From the cell containing the given text, extract its center point as [X, Y] coordinate. 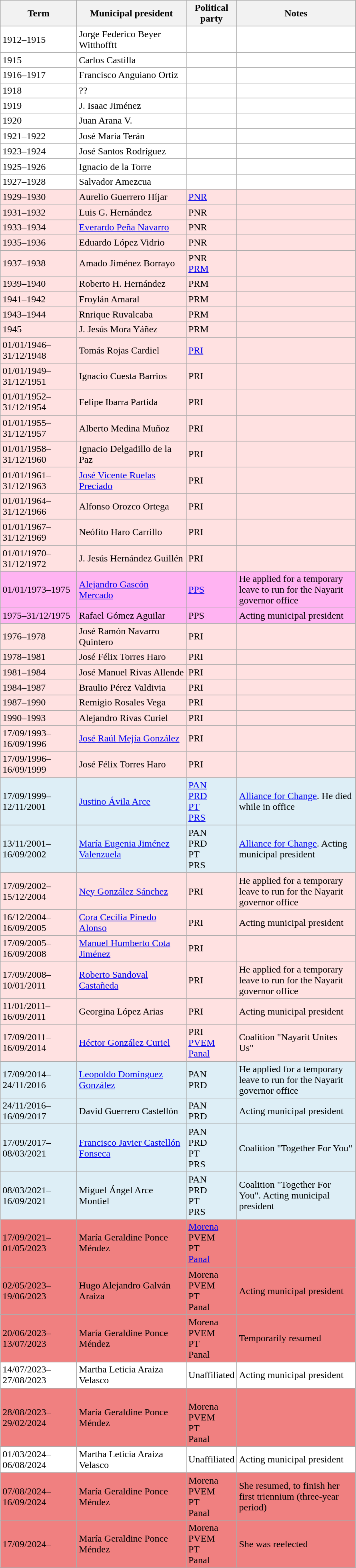
Carlos Castilla [132, 60]
01/01/1952–31/12/1954 [38, 402]
Everardo Peña Navarro [132, 228]
Tomás Rojas Cardiel [132, 350]
Ignacio Cuesta Barrios [132, 376]
José Manuel Rivas Allende [132, 672]
J. Jesús Mora Yáñez [132, 330]
17/09/2011–16/09/2014 [38, 1043]
1981–1984 [38, 672]
1923–1924 [38, 151]
Ignacio de la Torre [132, 166]
Manuel Humberto Cota Jiménez [132, 949]
28/08/2023–29/02/2024 [38, 1417]
07/08/2024–16/09/2024 [38, 1496]
17/09/1993–16/09/1996 [38, 738]
1933–1934 [38, 228]
01/01/1967–31/12/1969 [38, 532]
Braulio Pérez Valdivia [132, 687]
02/05/2023–19/06/2023 [38, 1291]
13/11/2001–16/09/2002 [38, 849]
1945 [38, 330]
1918 [38, 90]
María Eugenia Jiménez Valenzuela [132, 849]
1927–1928 [38, 182]
1941–1942 [38, 299]
17/09/2008–10/01/2011 [38, 980]
Leopoldo Domínguez González [132, 1080]
1978–1981 [38, 657]
17/09/1996–16/09/1999 [38, 765]
1916–1917 [38, 75]
Froylán Amaral [132, 299]
Roberto Sandoval Castañeda [132, 980]
Alliance for Change. Acting municipal president [296, 849]
01/03/2024–06/08/2024 [38, 1460]
17/09/2002–15/12/2004 [38, 891]
01/01/1955–31/12/1957 [38, 428]
Hugo Alejandro Galván Araiza [132, 1291]
01/01/1958–31/12/1960 [38, 454]
1984–1987 [38, 687]
17/09/2024– [38, 1544]
Francisco Javier Castellón Fonseca [132, 1148]
1931–1932 [38, 212]
Héctor González Curiel [132, 1043]
Alejandro Rivas Curiel [132, 718]
11/01/2011–16/09/2011 [38, 1012]
Salvador Amezcua [132, 182]
Felipe Ibarra Partida [132, 402]
14/07/2023–27/08/2023 [38, 1375]
Jorge Federico Beyer Witthofftt [132, 39]
1935–1936 [38, 243]
Coalition "Together For You" [296, 1148]
Temporarily resumed [296, 1338]
PNR PRM [211, 263]
Georgina López Arias [132, 1012]
Municipal president [132, 14]
Political party [211, 14]
Aurelio Guerrero Híjar [132, 197]
She resumed, to finish her first triennium (three-year period) [296, 1496]
1912–1915 [38, 39]
David Guerrero Castellón [132, 1111]
17/09/2014–24/11/2016 [38, 1080]
24/11/2016–16/09/2017 [38, 1111]
J. Jesús Hernández Guillén [132, 558]
José María Terán [132, 136]
01/01/1949–31/12/1951 [38, 376]
1987–1990 [38, 703]
José Ramón Navarro Quintero [132, 637]
Ignacio Delgadillo de la Paz [132, 454]
Alberto Medina Muñoz [132, 428]
1975–31/12/1975 [38, 616]
Luis G. Hernández [132, 212]
01/01/1964–31/12/1966 [38, 506]
Juan Arana V. [132, 121]
16/12/2004–16/09/2005 [38, 922]
Justino Ávila Arce [132, 801]
08/03/2021–16/09/2021 [38, 1196]
PRI PVEM Panal [211, 1043]
Eduardo López Vidrio [132, 243]
Rnrique Ruvalcaba [132, 314]
She was reelected [296, 1544]
José Raúl Mejía González [132, 738]
1929–1930 [38, 197]
1939–1940 [38, 284]
José Vicente Ruelas Preciado [132, 480]
1943–1944 [38, 314]
J. Isaac Jiménez [132, 106]
1919 [38, 106]
1937–1938 [38, 263]
17/09/2021–01/05/2023 [38, 1243]
20/06/2023–13/07/2023 [38, 1338]
01/01/1973–1975 [38, 590]
1920 [38, 121]
1915 [38, 60]
Amado Jiménez Borrayo [132, 263]
Rafael Gómez Aguilar [132, 616]
Neófito Haro Carrillo [132, 532]
Alejandro Gascón Mercado [132, 590]
Term [38, 14]
?? [132, 90]
Remigio Rosales Vega [132, 703]
Alfonso Orozco Ortega [132, 506]
Coalition "Together For You". Acting municipal president [296, 1196]
Coalition "Nayarit Unites Us" [296, 1043]
1921–1922 [38, 136]
01/01/1970–31/12/1972 [38, 558]
José Santos Rodríguez [132, 151]
1990–1993 [38, 718]
Miguel Ángel Arce Montiel [132, 1196]
17/09/1999–12/11/2001 [38, 801]
1925–1926 [38, 166]
17/09/2017–08/03/2021 [38, 1148]
Roberto H. Hernández [132, 284]
17/09/2005–16/09/2008 [38, 949]
Notes [296, 14]
Francisco Anguiano Ortiz [132, 75]
Ney González Sánchez [132, 891]
Alliance for Change. He died while in office [296, 801]
1976–1978 [38, 637]
Cora Cecilia Pinedo Alonso [132, 922]
01/01/1961–31/12/1963 [38, 480]
01/01/1946–31/12/1948 [38, 350]
